Find where the given text appears and provide that cell's center as (X, Y) coordinate. 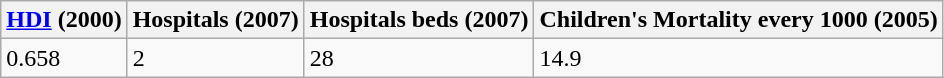
HDI (2000) (64, 20)
Children's Mortality every 1000 (2005) (738, 20)
28 (419, 58)
Hospitals beds (2007) (419, 20)
0.658 (64, 58)
2 (216, 58)
Hospitals (2007) (216, 20)
14.9 (738, 58)
